Search for the cell housing the specified text and yield its (X, Y) center coordinate. 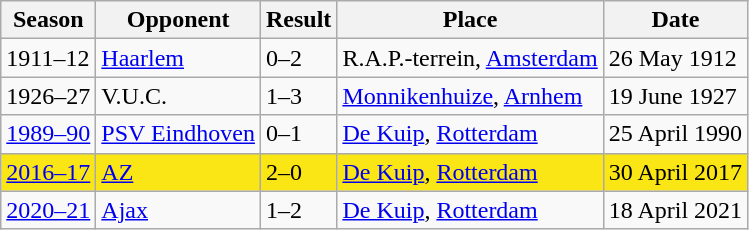
Haarlem (178, 58)
Opponent (178, 20)
PSV Eindhoven (178, 134)
25 April 1990 (675, 134)
V.U.C. (178, 96)
R.A.P.-terrein, Amsterdam (470, 58)
0–1 (298, 134)
26 May 1912 (675, 58)
1–3 (298, 96)
1–2 (298, 210)
Monnikenhuize, Arnhem (470, 96)
Place (470, 20)
Date (675, 20)
2020–21 (48, 210)
30 April 2017 (675, 172)
Result (298, 20)
2016–17 (48, 172)
0–2 (298, 58)
AZ (178, 172)
1926–27 (48, 96)
Season (48, 20)
18 April 2021 (675, 210)
1911–12 (48, 58)
19 June 1927 (675, 96)
2–0 (298, 172)
Ajax (178, 210)
1989–90 (48, 134)
